Provide the [x, y] coordinate of the cell's center where the given text is located.  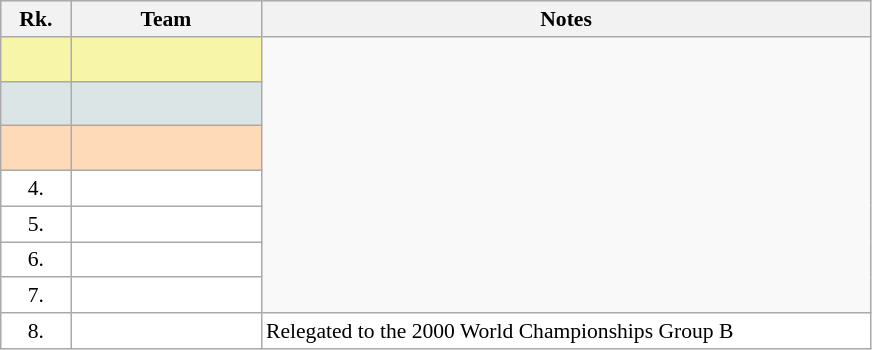
4. [36, 189]
8. [36, 331]
7. [36, 296]
5. [36, 224]
Team [166, 19]
Notes [566, 19]
6. [36, 260]
Rk. [36, 19]
Relegated to the 2000 World Championships Group B [566, 331]
